From the cell containing the given text, extract its center point as (X, Y) coordinate. 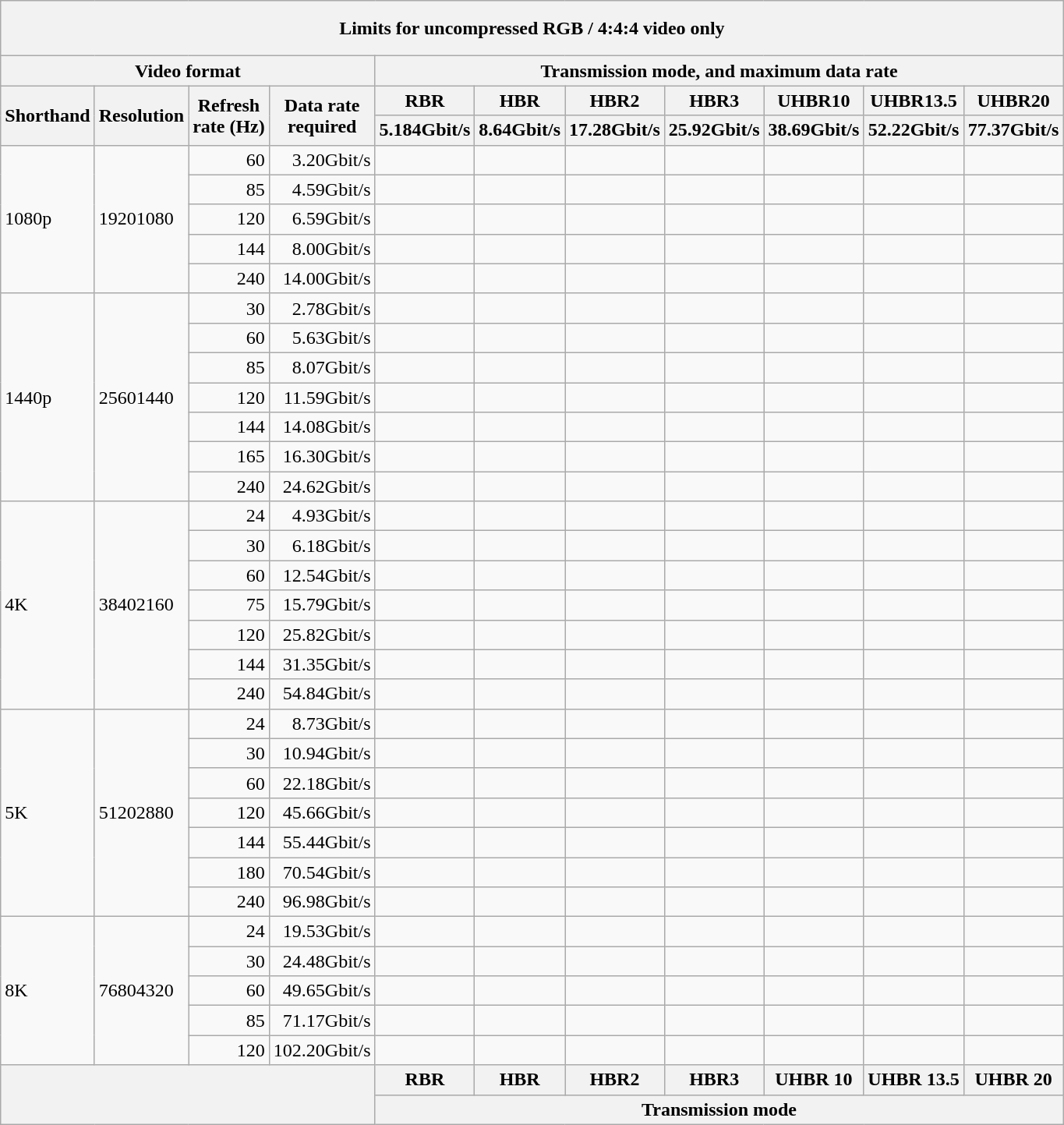
54.84Gbit/s (322, 694)
8.07Gbit/s (322, 367)
UHBR10 (814, 101)
2.78Gbit/s (322, 308)
52.22Gbit/s (914, 130)
76804320 (141, 991)
Shorthand (48, 115)
22.18Gbit/s (322, 783)
25.92Gbit/s (714, 130)
49.65Gbit/s (322, 991)
24.48Gbit/s (322, 961)
15.79Gbit/s (322, 605)
71.17Gbit/s (322, 1021)
51202880 (141, 812)
17.28Gbit/s (615, 130)
4.59Gbit/s (322, 189)
4.93Gbit/s (322, 516)
38402160 (141, 605)
25601440 (141, 397)
70.54Gbit/s (322, 872)
4K (48, 605)
77.37Gbit/s (1013, 130)
24.62Gbit/s (322, 486)
14.08Gbit/s (322, 427)
Video format (188, 71)
16.30Gbit/s (322, 457)
8.64Gbit/s (520, 130)
8.00Gbit/s (322, 249)
UHBR 13.5 (914, 1080)
11.59Gbit/s (322, 397)
UHBR20 (1013, 101)
5.63Gbit/s (322, 338)
165 (229, 457)
Limits for uncompressed RGB / 4:4:4 video only (532, 28)
45.66Gbit/s (322, 812)
8K (48, 991)
Data raterequired (322, 115)
102.20Gbit/s (322, 1050)
31.35Gbit/s (322, 664)
6.18Gbit/s (322, 546)
Transmission mode (719, 1109)
UHBR 10 (814, 1080)
UHBR 20 (1013, 1080)
38.69Gbit/s (814, 130)
UHBR13.5 (914, 101)
8.73Gbit/s (322, 723)
96.98Gbit/s (322, 902)
14.00Gbit/s (322, 278)
1080p (48, 219)
75 (229, 605)
55.44Gbit/s (322, 842)
5.184Gbit/s (425, 130)
Resolution (141, 115)
Transmission mode, and maximum data rate (719, 71)
6.59Gbit/s (322, 219)
180 (229, 872)
12.54Gbit/s (322, 575)
5K (48, 812)
19.53Gbit/s (322, 932)
10.94Gbit/s (322, 753)
3.20Gbit/s (322, 160)
1440p (48, 397)
Refreshrate (Hz) (229, 115)
19201080 (141, 219)
25.82Gbit/s (322, 635)
